Determine the [x, y] coordinate at the center of the cell enclosing the given text.  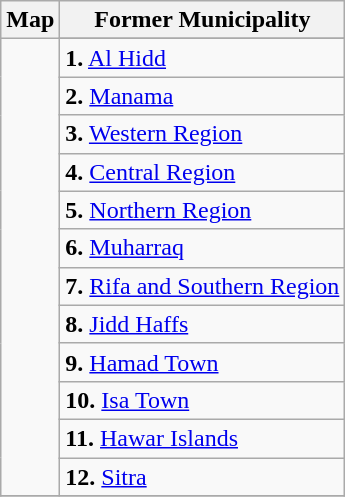
6. Muharraq [202, 248]
10. Isa Town [202, 400]
9. Hamad Town [202, 362]
Map [30, 20]
2. Manama [202, 96]
Former Municipality [202, 20]
3. Western Region [202, 134]
12. Sitra [202, 477]
7. Rifa and Southern Region [202, 286]
11. Hawar Islands [202, 438]
5. Northern Region [202, 210]
4. Central Region [202, 172]
1. Al Hidd [202, 58]
8. Jidd Haffs [202, 324]
